Provide the [X, Y] coordinate of the cell's center where the given text is located.  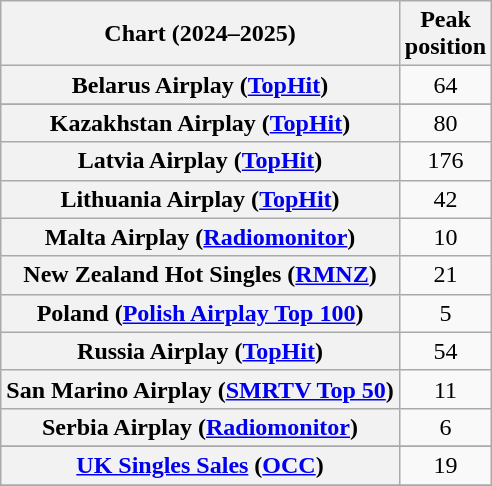
19 [445, 465]
Russia Airplay (TopHit) [200, 351]
Malta Airplay (Radiomonitor) [200, 237]
54 [445, 351]
64 [445, 85]
Serbia Airplay (Radiomonitor) [200, 427]
10 [445, 237]
Belarus Airplay (TopHit) [200, 85]
11 [445, 389]
42 [445, 199]
Latvia Airplay (TopHit) [200, 161]
Peakposition [445, 34]
Kazakhstan Airplay (TopHit) [200, 123]
San Marino Airplay (SMRTV Top 50) [200, 389]
21 [445, 275]
6 [445, 427]
176 [445, 161]
Lithuania Airplay (TopHit) [200, 199]
Poland (Polish Airplay Top 100) [200, 313]
80 [445, 123]
New Zealand Hot Singles (RMNZ) [200, 275]
5 [445, 313]
UK Singles Sales (OCC) [200, 465]
Chart (2024–2025) [200, 34]
